Find where the given text appears and provide that cell's center as [x, y] coordinate. 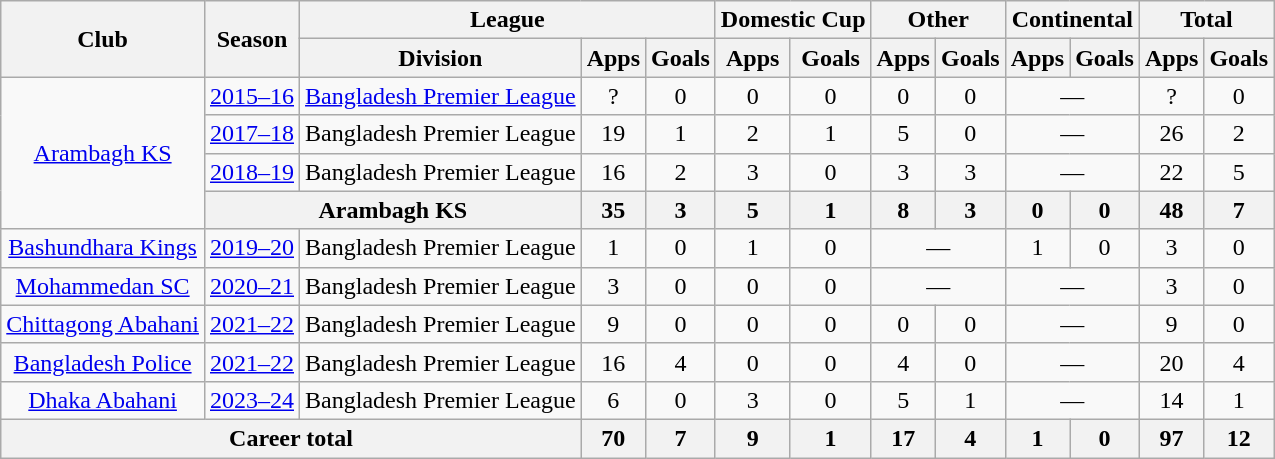
70 [613, 438]
Bangladesh Police [103, 362]
48 [1171, 210]
League [508, 20]
Season [252, 39]
2018–19 [252, 172]
2015–16 [252, 96]
Club [103, 39]
Career total [291, 438]
2017–18 [252, 134]
Division [441, 58]
19 [613, 134]
Domestic Cup [793, 20]
6 [613, 400]
Continental [1072, 20]
Total [1206, 20]
Mohammedan SC [103, 286]
2020–21 [252, 286]
14 [1171, 400]
97 [1171, 438]
17 [903, 438]
Chittagong Abahani [103, 324]
20 [1171, 362]
22 [1171, 172]
Other [938, 20]
26 [1171, 134]
Dhaka Abahani [103, 400]
8 [903, 210]
2023–24 [252, 400]
35 [613, 210]
2019–20 [252, 248]
12 [1239, 438]
Bashundhara Kings [103, 248]
